Identify which cell holds the provided text, then report its (x, y) central coordinate. 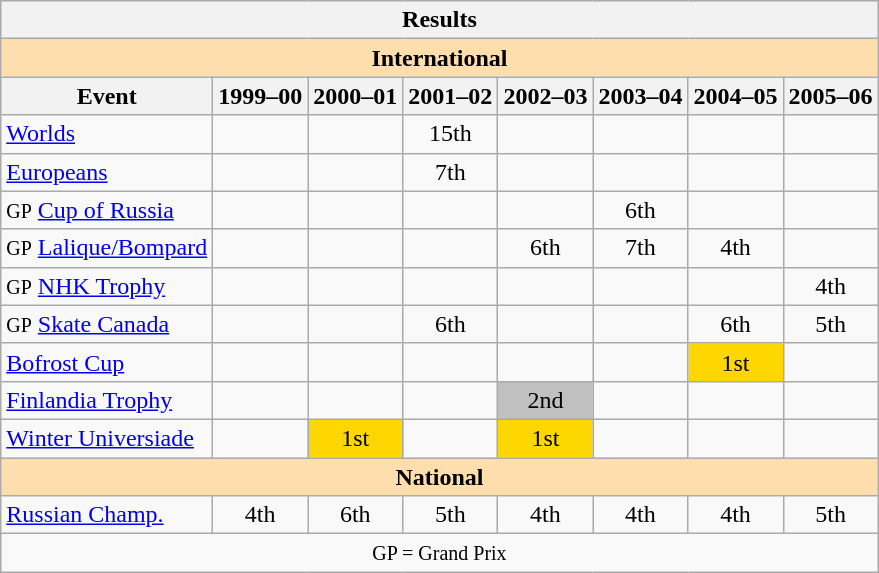
2004–05 (736, 96)
Event (107, 96)
2nd (546, 400)
2005–06 (830, 96)
International (440, 58)
GP Lalique/Bompard (107, 248)
1999–00 (260, 96)
2000–01 (356, 96)
2002–03 (546, 96)
GP NHK Trophy (107, 286)
GP = Grand Prix (440, 553)
Bofrost Cup (107, 362)
Worlds (107, 134)
National (440, 477)
Europeans (107, 172)
GP Cup of Russia (107, 210)
Finlandia Trophy (107, 400)
15th (450, 134)
Results (440, 20)
2003–04 (640, 96)
2001–02 (450, 96)
Russian Champ. (107, 515)
GP Skate Canada (107, 324)
Winter Universiade (107, 438)
